Return the [x, y] coordinate for the center point of the cell that contains the specified text.  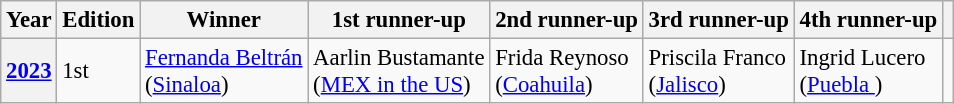
2nd runner-up [566, 20]
Fernanda Beltrán(Sinaloa) [224, 72]
4th runner-up [868, 20]
Year [29, 20]
3rd runner-up [718, 20]
1st runner-up [399, 20]
Winner [224, 20]
Aarlin Bustamante(MEX in the US) [399, 72]
1st [98, 72]
2023 [29, 72]
Priscila Franco(Jalisco) [718, 72]
Ingrid Lucero(Puebla ) [868, 72]
Edition [98, 20]
Frida Reynoso(Coahuila) [566, 72]
